Return [X, Y] of the center of cell containing provided text 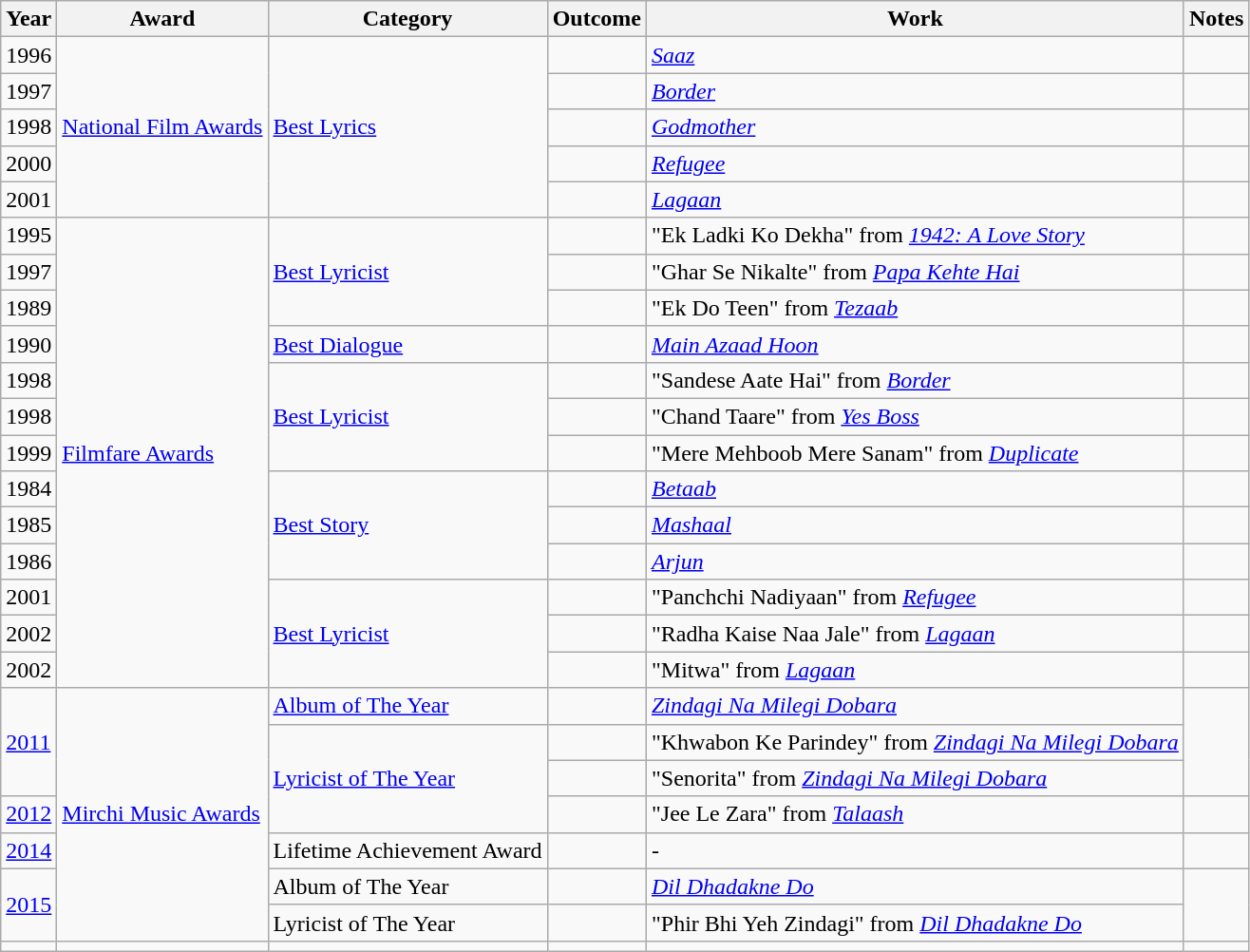
Filmfare Awards [162, 452]
National Film Awards [162, 127]
Notes [1216, 19]
"Chand Taare" from Yes Boss [915, 416]
Main Azaad Hoon [915, 344]
1985 [28, 525]
Mashaal [915, 525]
Dil Dhadakne Do [915, 886]
Border [915, 91]
Lifetime Achievement Award [407, 850]
1996 [28, 55]
1989 [28, 308]
"Ek Do Teen" from Tezaab [915, 308]
"Jee Le Zara" from Talaash [915, 814]
Betaab [915, 489]
Mirchi Music Awards [162, 814]
Category [407, 19]
Lagaan [915, 200]
"Panchchi Nadiyaan" from Refugee [915, 598]
2012 [28, 814]
1990 [28, 344]
"Ghar Se Nikalte" from Papa Kehte Hai [915, 272]
Work [915, 19]
Refugee [915, 163]
Best Dialogue [407, 344]
1984 [28, 489]
"Radha Kaise Naa Jale" from Lagaan [915, 634]
2000 [28, 163]
2011 [28, 742]
Outcome [597, 19]
1999 [28, 453]
"Mitwa" from Lagaan [915, 670]
Award [162, 19]
2014 [28, 850]
1995 [28, 236]
Godmother [915, 127]
2015 [28, 904]
"Mere Mehboob Mere Sanam" from Duplicate [915, 453]
Saaz [915, 55]
"Sandese Aate Hai" from Border [915, 380]
Best Lyrics [407, 127]
"Senorita" from Zindagi Na Milegi Dobara [915, 778]
Arjun [915, 562]
Zindagi Na Milegi Dobara [915, 706]
"Phir Bhi Yeh Zindagi" from Dil Dhadakne Do [915, 923]
1986 [28, 562]
- [915, 850]
Best Story [407, 525]
"Khwabon Ke Parindey" from Zindagi Na Milegi Dobara [915, 742]
Year [28, 19]
"Ek Ladki Ko Dekha" from 1942: A Love Story [915, 236]
